Output the [X, Y] coordinate of the center of the cell containing the given text.  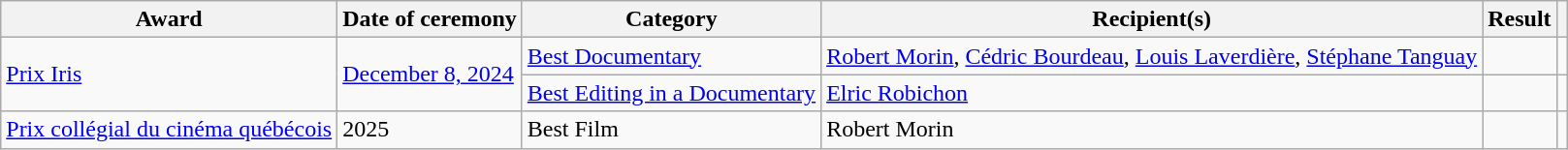
Best Editing in a Documentary [671, 93]
Award [169, 19]
Elric Robichon [1152, 93]
2025 [431, 130]
Recipient(s) [1152, 19]
Robert Morin [1152, 130]
Best Documentary [671, 56]
Best Film [671, 130]
Category [671, 19]
Robert Morin, Cédric Bourdeau, Louis Laverdière, Stéphane Tanguay [1152, 56]
Prix collégial du cinéma québécois [169, 130]
December 8, 2024 [431, 75]
Date of ceremony [431, 19]
Prix Iris [169, 75]
Result [1520, 19]
